Output the (x, y) coordinate of the center of the cell containing the given text.  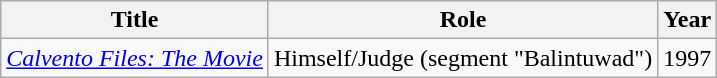
Calvento Files: The Movie (135, 58)
Role (462, 20)
1997 (688, 58)
Year (688, 20)
Title (135, 20)
Himself/Judge (segment "Balintuwad") (462, 58)
